Output the [X, Y] coordinate of the center of the cell containing the given text.  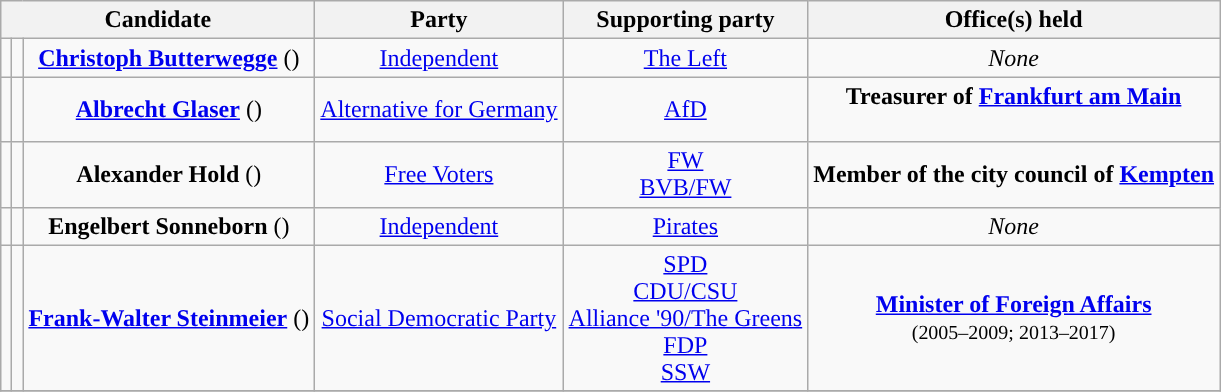
Office(s) held [1014, 20]
AfD [686, 110]
Christoph Butterwegge () [169, 58]
Alexander Hold () [169, 174]
Treasurer of Frankfurt am Main [1014, 110]
The Left [686, 58]
Albrecht Glaser () [169, 110]
Frank-Walter Steinmeier () [169, 318]
Free Voters [439, 174]
Alternative for Germany [439, 110]
Supporting party [686, 20]
Party [439, 20]
Engelbert Sonneborn () [169, 226]
Member of the city council of Kempten [1014, 174]
FWBVB/FW [686, 174]
Minister of Foreign Affairs(2005–2009; 2013–2017) [1014, 318]
SPDCDU/CSUAlliance '90/The GreensFDPSSW [686, 318]
Social Democratic Party [439, 318]
Pirates [686, 226]
Candidate [158, 20]
